For the text-containing cell, return its midpoint in [x, y] coordinate format. 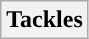
Tackles [45, 20]
